Capture the cell that displays the provided text and extract its [x, y] central coordinate. 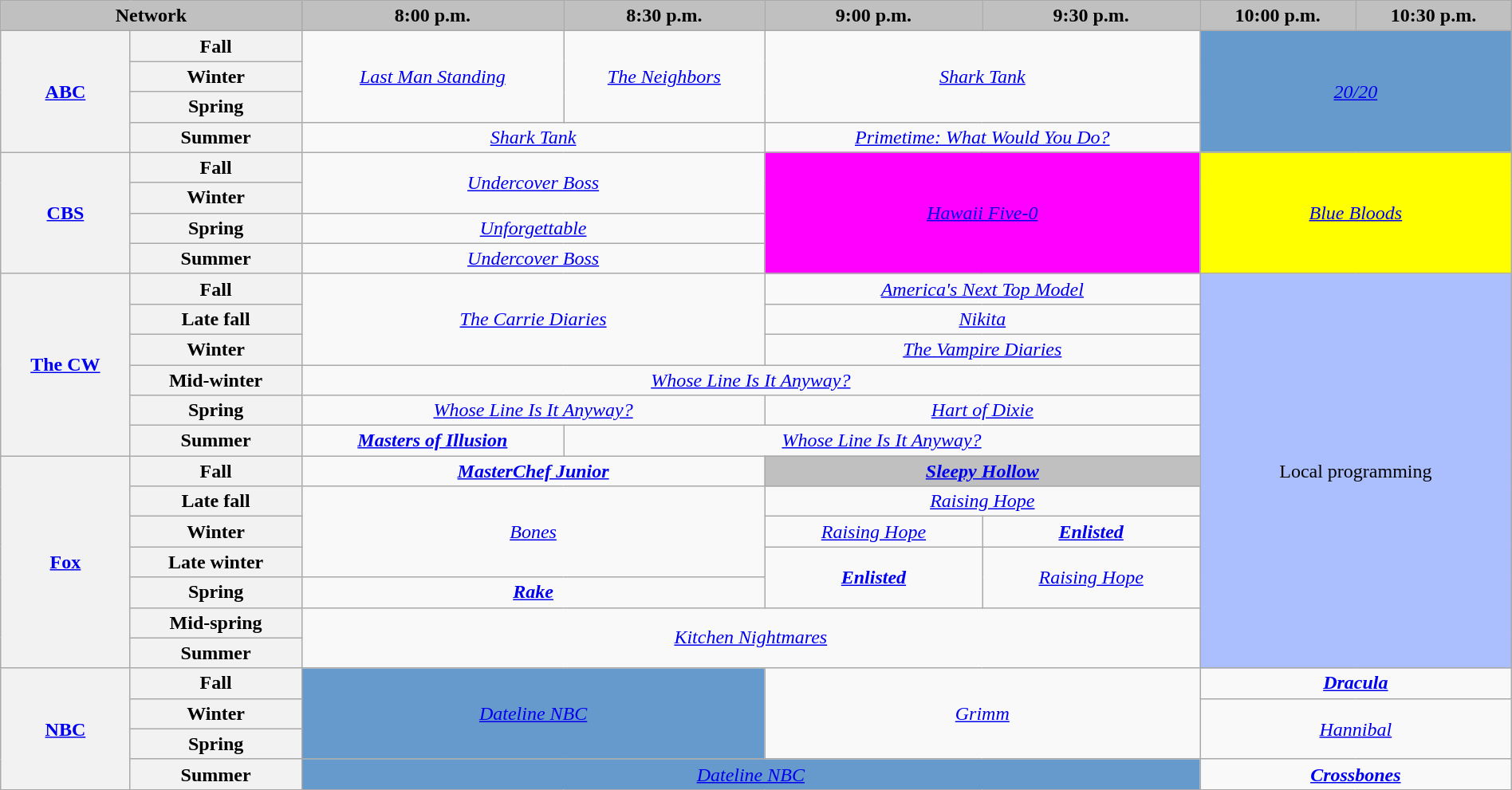
9:00 p.m. [874, 16]
CBS [65, 213]
Hart of Dixie [982, 411]
Bones [533, 532]
Mid-spring [215, 623]
Rake [533, 592]
The CW [65, 364]
Fox [65, 562]
Grimm [982, 713]
ABC [65, 92]
America's Next Top Model [982, 289]
8:00 p.m. [432, 16]
NBC [65, 729]
Blue Bloods [1356, 213]
20/20 [1356, 92]
Sleepy Hollow [982, 471]
The Carrie Diaries [533, 319]
Unforgettable [533, 228]
Late winter [215, 562]
Masters of Illusion [432, 441]
Nikita [982, 319]
Kitchen Nightmares [750, 638]
Network [152, 16]
Local programming [1356, 470]
Mid-winter [215, 380]
10:30 p.m. [1434, 16]
10:00 p.m. [1278, 16]
9:30 p.m. [1091, 16]
Hannibal [1356, 729]
Primetime: What Would You Do? [982, 137]
Last Man Standing [432, 77]
The Neighbors [664, 77]
Dracula [1356, 683]
The Vampire Diaries [982, 349]
Hawaii Five-0 [982, 213]
Crossbones [1356, 774]
8:30 p.m. [664, 16]
MasterChef Junior [533, 471]
